Determine the (x, y) coordinate at the center of the cell enclosing the given text.  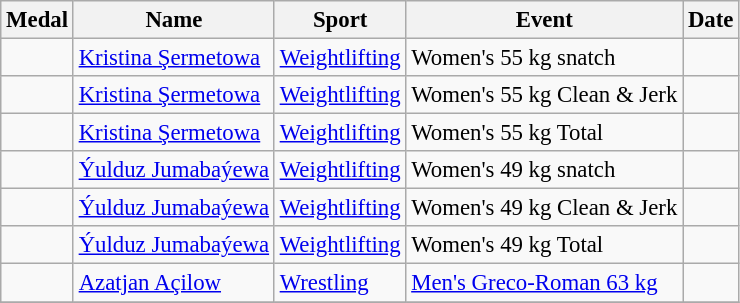
Women's 49 kg snatch (544, 170)
Women's 55 kg Total (544, 133)
Women's 49 kg Clean & Jerk (544, 208)
Medal (38, 20)
Wrestling (340, 283)
Women's 55 kg snatch (544, 58)
Men's Greco-Roman 63 kg (544, 283)
Azatjan Açilow (174, 283)
Women's 49 kg Total (544, 245)
Women's 55 kg Clean & Jerk (544, 95)
Name (174, 20)
Event (544, 20)
Date (711, 20)
Sport (340, 20)
